Capture the cell that displays the provided text and extract its [x, y] central coordinate. 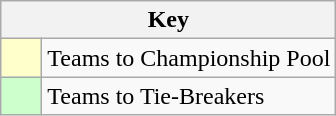
Key [168, 20]
Teams to Championship Pool [189, 58]
Teams to Tie-Breakers [189, 96]
